Find where the given text appears and provide that cell's center as [x, y] coordinate. 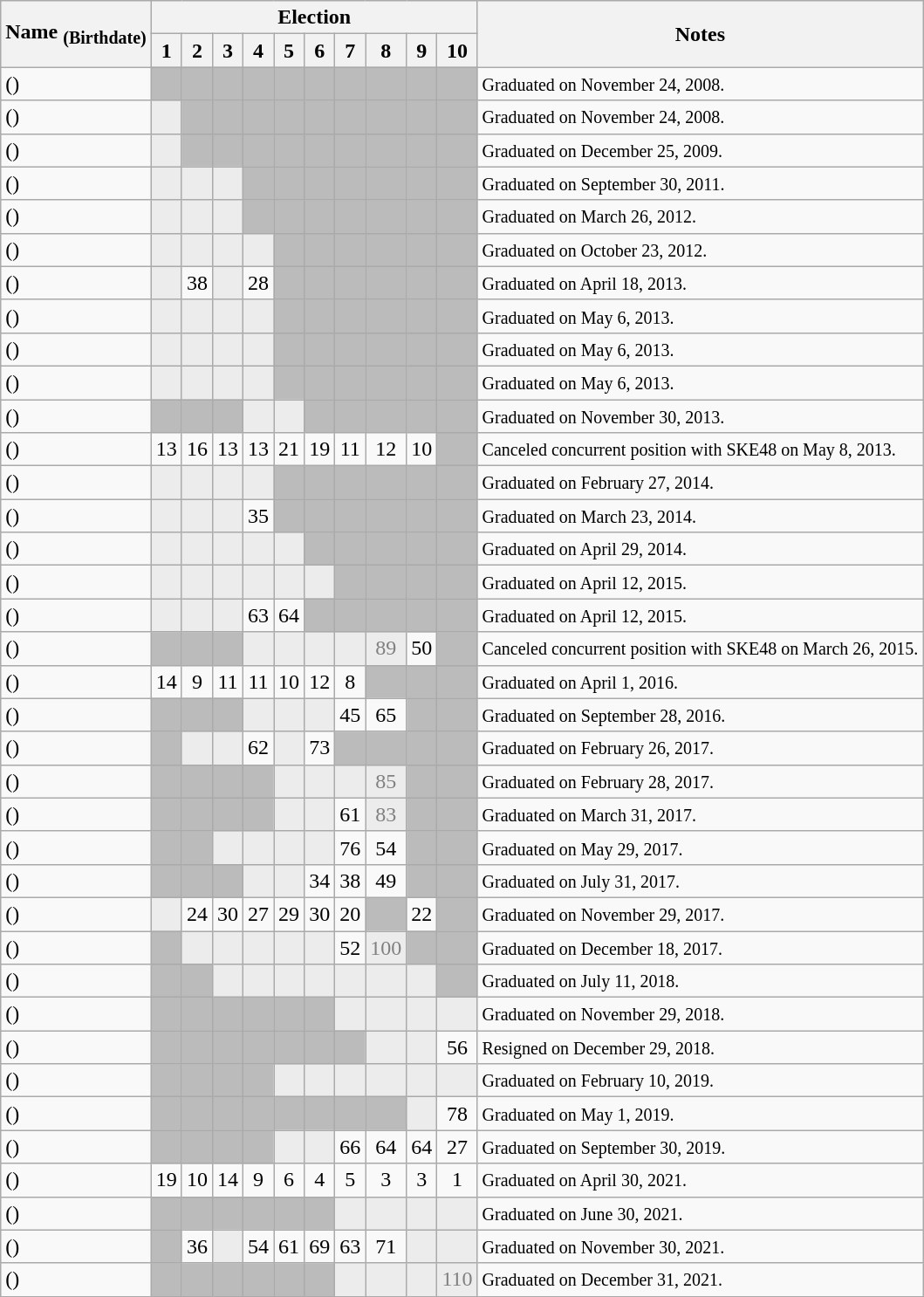
83 [386, 814]
Graduated on May 1, 2019. [700, 1114]
65 [386, 715]
85 [386, 781]
35 [258, 516]
Graduated on February 10, 2019. [700, 1081]
69 [319, 1246]
66 [351, 1147]
Graduated on October 23, 2012. [700, 250]
110 [457, 1280]
Graduated on February 28, 2017. [700, 781]
Graduated on July 31, 2017. [700, 881]
45 [351, 715]
78 [457, 1114]
Graduated on March 26, 2012. [700, 216]
24 [197, 914]
Graduated on November 30, 2021. [700, 1246]
100 [386, 947]
62 [258, 748]
Graduated on April 29, 2014. [700, 549]
Graduated on November 29, 2018. [700, 1014]
Graduated on September 30, 2011. [700, 183]
34 [319, 881]
Graduated on November 30, 2013. [700, 416]
20 [351, 914]
Graduated on September 28, 2016. [700, 715]
Graduated on September 30, 2019. [700, 1147]
Notes [700, 34]
Graduated on November 29, 2017. [700, 914]
29 [290, 914]
28 [258, 283]
Graduated on April 1, 2016. [700, 682]
Name (Birthdate) [77, 34]
2 [197, 51]
Graduated on April 30, 2021. [700, 1180]
22 [422, 914]
52 [351, 947]
Graduated on December 25, 2009. [700, 150]
Graduated on March 23, 2014. [700, 516]
Graduated on December 31, 2021. [700, 1280]
71 [386, 1246]
Canceled concurrent position with SKE48 on May 8, 2013. [700, 449]
Graduated on April 18, 2013. [700, 283]
16 [197, 449]
89 [386, 648]
7 [351, 51]
36 [197, 1246]
50 [422, 648]
Graduated on May 29, 2017. [700, 848]
Graduated on March 31, 2017. [700, 814]
Election [314, 17]
21 [290, 449]
Canceled concurrent position with SKE48 on March 26, 2015. [700, 648]
73 [319, 748]
Graduated on July 11, 2018. [700, 981]
Resigned on December 29, 2018. [700, 1047]
Graduated on June 30, 2021. [700, 1213]
56 [457, 1047]
76 [351, 848]
Graduated on December 18, 2017. [700, 947]
49 [386, 881]
Graduated on February 26, 2017. [700, 748]
Graduated on February 27, 2014. [700, 483]
